Determine the [X, Y] coordinate at the center of the cell enclosing the given text.  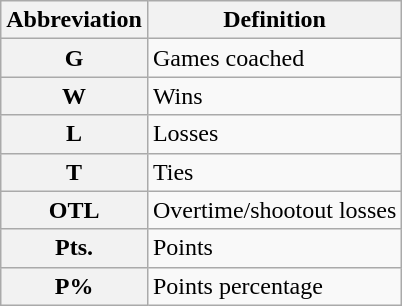
T [74, 172]
W [74, 96]
Pts. [74, 248]
Games coached [274, 58]
Definition [274, 20]
Overtime/shootout losses [274, 210]
L [74, 134]
Points percentage [274, 286]
Abbreviation [74, 20]
Ties [274, 172]
Losses [274, 134]
OTL [74, 210]
Wins [274, 96]
Points [274, 248]
P% [74, 286]
G [74, 58]
